For the text-containing cell, return its midpoint in [X, Y] coordinate format. 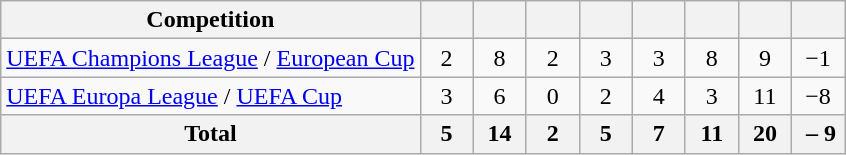
0 [552, 96]
Total [210, 134]
9 [764, 58]
7 [658, 134]
14 [500, 134]
UEFA Champions League / European Cup [210, 58]
20 [764, 134]
– 9 [818, 134]
UEFA Europa League / UEFA Cup [210, 96]
−1 [818, 58]
−8 [818, 96]
6 [500, 96]
Competition [210, 20]
4 [658, 96]
